Search for the cell housing the specified text and yield its (x, y) center coordinate. 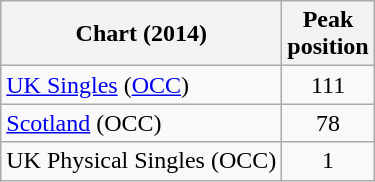
111 (328, 85)
Peakposition (328, 34)
Chart (2014) (142, 34)
UK Physical Singles (OCC) (142, 161)
78 (328, 123)
UK Singles (OCC) (142, 85)
1 (328, 161)
Scotland (OCC) (142, 123)
